Find where the given text appears and provide that cell's center as (x, y) coordinate. 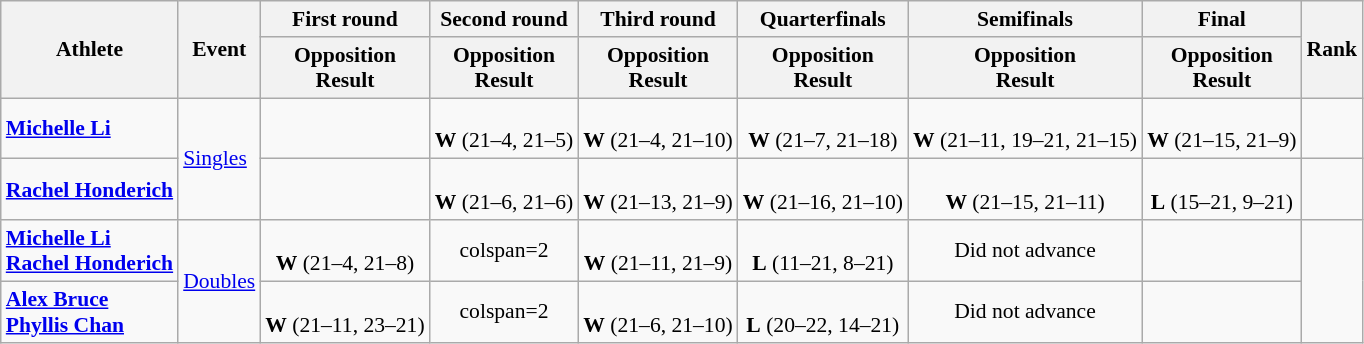
W (21–15, 21–9) (1222, 128)
W (21–4, 21–10) (658, 128)
Rachel Honderich (90, 190)
L (11–21, 8–21) (823, 250)
Semifinals (1025, 19)
Alex BrucePhyllis Chan (90, 312)
W (21–6, 21–6) (504, 190)
W (21–7, 21–18) (823, 128)
Second round (504, 19)
W (21–11, 21–9) (658, 250)
W (21–4, 21–8) (344, 250)
W (21–11, 19–21, 21–15) (1025, 128)
W (21–11, 23–21) (344, 312)
Rank (1332, 50)
W (21–15, 21–11) (1025, 190)
Michelle Li (90, 128)
W (21–4, 21–5) (504, 128)
Doubles (219, 281)
L (15–21, 9–21) (1222, 190)
Athlete (90, 50)
Third round (658, 19)
L (20–22, 14–21) (823, 312)
W (21–6, 21–10) (658, 312)
Quarterfinals (823, 19)
Event (219, 50)
Singles (219, 159)
Final (1222, 19)
W (21–13, 21–9) (658, 190)
Michelle LiRachel Honderich (90, 250)
W (21–16, 21–10) (823, 190)
First round (344, 19)
